From the cell containing the given text, extract its center point as [X, Y] coordinate. 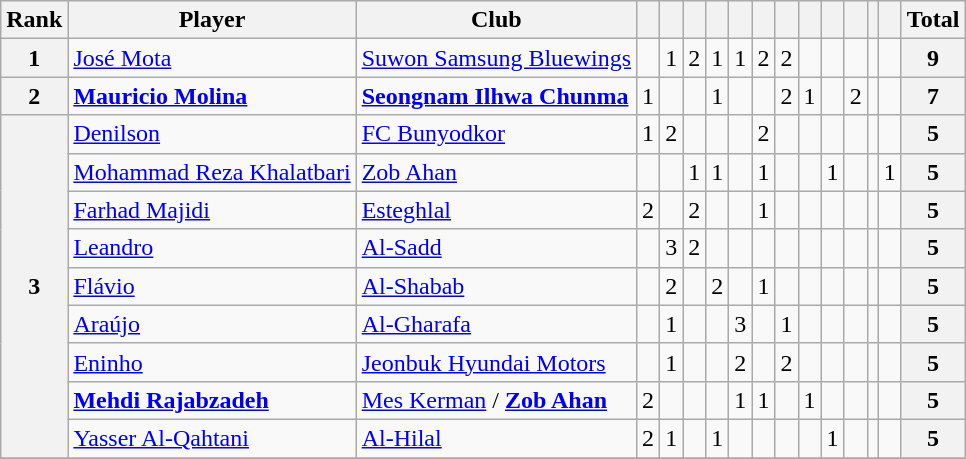
José Mota [212, 58]
9 [933, 58]
Flávio [212, 286]
Mauricio Molina [212, 96]
Suwon Samsung Bluewings [496, 58]
Seongnam Ilhwa Chunma [496, 96]
Total [933, 20]
Al-Gharafa [496, 324]
Zob Ahan [496, 172]
Mes Kerman / Zob Ahan [496, 400]
Eninho [212, 362]
Mehdi Rajabzadeh [212, 400]
Rank [34, 20]
Farhad Majidi [212, 210]
Yasser Al-Qahtani [212, 438]
Jeonbuk Hyundai Motors [496, 362]
Denilson [212, 134]
Mohammad Reza Khalatbari [212, 172]
Player [212, 20]
Al-Shabab [496, 286]
Esteghlal [496, 210]
Al-Sadd [496, 248]
7 [933, 96]
Araújo [212, 324]
FC Bunyodkor [496, 134]
Club [496, 20]
Leandro [212, 248]
Al-Hilal [496, 438]
